Pinpoint the cell where the given text exists, returning its (X, Y) midpoint coordinate. 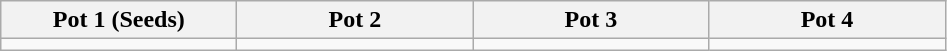
Pot 4 (827, 20)
Pot 3 (591, 20)
Pot 2 (355, 20)
Pot 1 (Seeds) (119, 20)
